Locate the cell with the specified text and output its (X, Y) center coordinate. 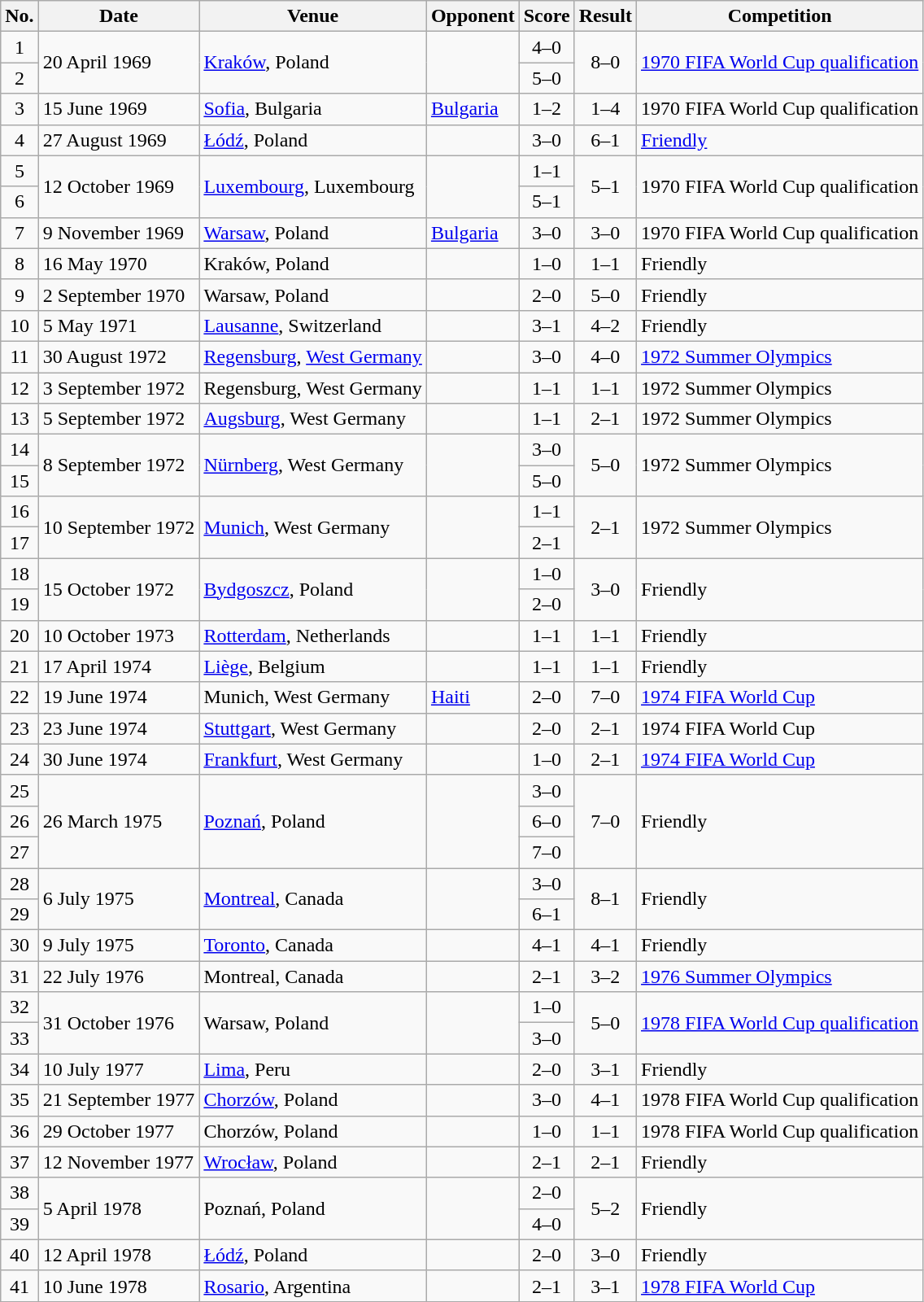
9 July 1975 (119, 946)
18 (20, 574)
10 October 1973 (119, 636)
Lima, Peru (313, 1069)
Rosario, Argentina (313, 1286)
5–2 (605, 1208)
1 (20, 47)
Sofia, Bulgaria (313, 109)
31 (20, 976)
37 (20, 1162)
Competition (780, 16)
19 June 1974 (119, 697)
15 October 1972 (119, 589)
41 (20, 1286)
3 (20, 109)
38 (20, 1193)
Stuttgart, West Germany (313, 728)
10 September 1972 (119, 527)
26 March 1975 (119, 821)
3 September 1972 (119, 388)
21 September 1977 (119, 1100)
23 (20, 728)
29 (20, 915)
27 August 1969 (119, 140)
8–0 (605, 63)
19 (20, 605)
28 (20, 883)
6–0 (547, 821)
7 (20, 233)
26 (20, 821)
16 May 1970 (119, 264)
32 (20, 1007)
15 June 1969 (119, 109)
12 April 1978 (119, 1255)
9 November 1969 (119, 233)
No. (20, 16)
10 July 1977 (119, 1069)
27 (20, 852)
31 October 1976 (119, 1023)
5 (20, 171)
3–2 (605, 976)
25 (20, 790)
22 July 1976 (119, 976)
Bydgoszcz, Poland (313, 589)
17 April 1974 (119, 666)
1976 Summer Olympics (780, 976)
12 November 1977 (119, 1162)
15 (20, 481)
1978 FIFA World Cup (780, 1286)
Toronto, Canada (313, 946)
Haiti (473, 697)
8–1 (605, 898)
Frankfurt, West Germany (313, 759)
13 (20, 419)
9 (20, 295)
Venue (313, 16)
Wrocław, Poland (313, 1162)
10 June 1978 (119, 1286)
Luxembourg, Luxembourg (313, 186)
34 (20, 1069)
16 (20, 512)
4–2 (605, 325)
30 August 1972 (119, 356)
40 (20, 1255)
29 October 1977 (119, 1131)
1–4 (605, 109)
20 (20, 636)
Lausanne, Switzerland (313, 325)
Date (119, 16)
Result (605, 16)
17 (20, 543)
6 July 1975 (119, 898)
24 (20, 759)
8 (20, 264)
Augsburg, West Germany (313, 419)
39 (20, 1224)
Score (547, 16)
2 September 1970 (119, 295)
23 June 1974 (119, 728)
36 (20, 1131)
12 October 1969 (119, 186)
10 (20, 325)
Rotterdam, Netherlands (313, 636)
12 (20, 388)
Opponent (473, 16)
5 May 1971 (119, 325)
6 (20, 202)
5 April 1978 (119, 1208)
8 September 1972 (119, 465)
11 (20, 356)
22 (20, 697)
Liège, Belgium (313, 666)
2 (20, 78)
14 (20, 450)
30 (20, 946)
5 September 1972 (119, 419)
21 (20, 666)
1–2 (547, 109)
4 (20, 140)
20 April 1969 (119, 63)
33 (20, 1038)
35 (20, 1100)
30 June 1974 (119, 759)
Nürnberg, West Germany (313, 465)
